Pinpoint the cell where the given text exists, returning its (x, y) midpoint coordinate. 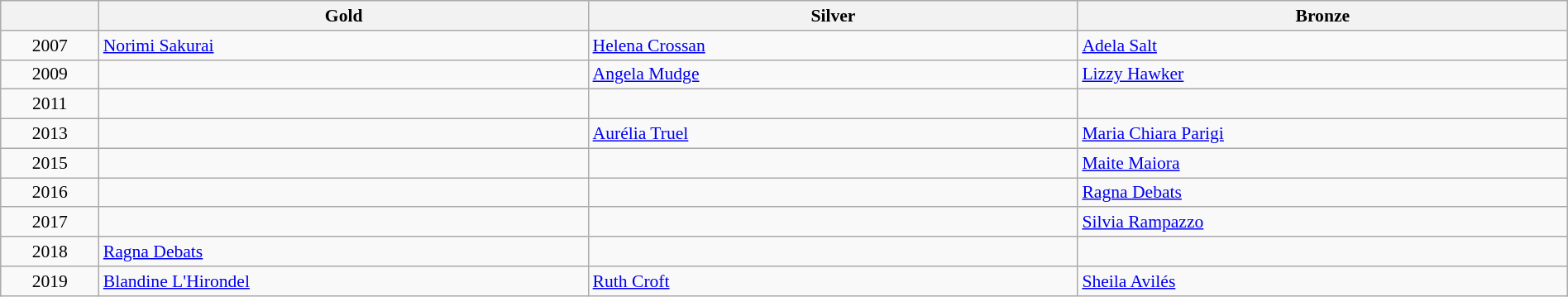
Gold (344, 16)
Blandine L'Hirondel (344, 281)
Aurélia Truel (834, 134)
2013 (50, 134)
Silver (834, 16)
Angela Mudge (834, 74)
2016 (50, 193)
Helena Crossan (834, 46)
2017 (50, 223)
Bronze (1322, 16)
Lizzy Hawker (1322, 74)
Ruth Croft (834, 281)
Norimi Sakurai (344, 46)
Maria Chiara Parigi (1322, 134)
Silvia Rampazzo (1322, 223)
2018 (50, 251)
Sheila Avilés (1322, 281)
Maite Maiora (1322, 163)
2015 (50, 163)
2009 (50, 74)
2007 (50, 46)
2019 (50, 281)
Adela Salt (1322, 46)
2011 (50, 104)
